Capture the cell that displays the provided text and extract its (X, Y) central coordinate. 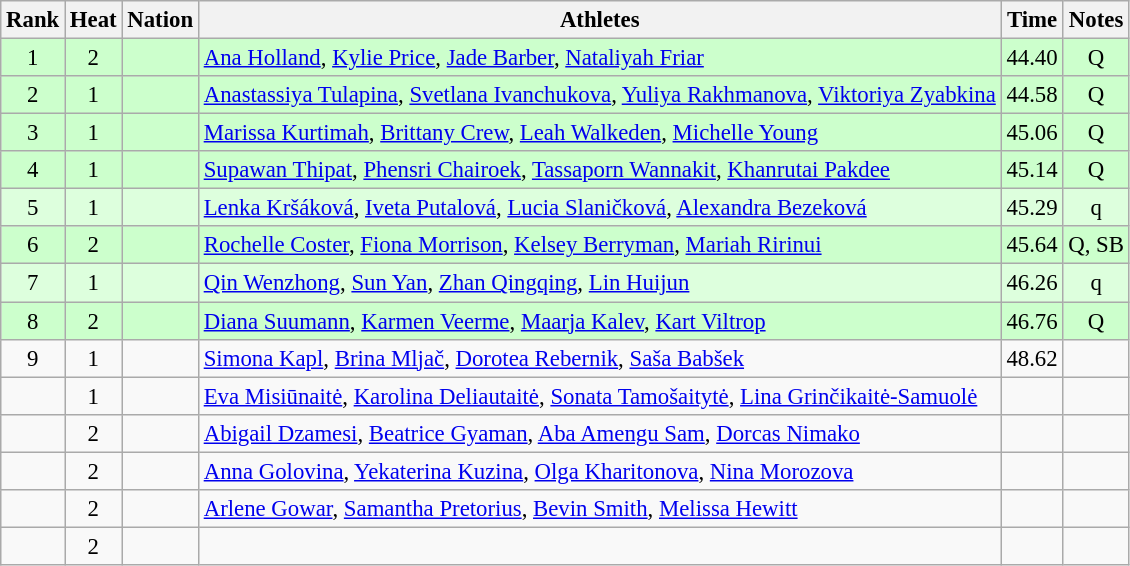
4 (33, 170)
Nation (160, 20)
Diana Suumann, Karmen Veerme, Maarja Kalev, Kart Viltrop (600, 321)
45.14 (1032, 170)
Athletes (600, 20)
7 (33, 283)
9 (33, 358)
44.40 (1032, 58)
Rank (33, 20)
Lenka Kršáková, Iveta Putalová, Lucia Slaničková, Alexandra Bezeková (600, 208)
Anna Golovina, Yekaterina Kuzina, Olga Kharitonova, Nina Morozova (600, 471)
45.06 (1032, 133)
5 (33, 208)
6 (33, 245)
Arlene Gowar, Samantha Pretorius, Bevin Smith, Melissa Hewitt (600, 509)
46.76 (1032, 321)
46.26 (1032, 283)
Ana Holland, Kylie Price, Jade Barber, Nataliyah Friar (600, 58)
8 (33, 321)
Abigail Dzamesi, Beatrice Gyaman, Aba Amengu Sam, Dorcas Nimako (600, 433)
Anastassiya Tulapina, Svetlana Ivanchukova, Yuliya Rakhmanova, Viktoriya Zyabkina (600, 95)
44.58 (1032, 95)
45.29 (1032, 208)
Rochelle Coster, Fiona Morrison, Kelsey Berryman, Mariah Ririnui (600, 245)
Time (1032, 20)
45.64 (1032, 245)
Supawan Thipat, Phensri Chairoek, Tassaporn Wannakit, Khanrutai Pakdee (600, 170)
48.62 (1032, 358)
Simona Kapl, Brina Mljač, Dorotea Rebernik, Saša Babšek (600, 358)
Notes (1096, 20)
Marissa Kurtimah, Brittany Crew, Leah Walkeden, Michelle Young (600, 133)
Qin Wenzhong, Sun Yan, Zhan Qingqing, Lin Huijun (600, 283)
Eva Misiūnaitė, Karolina Deliautaitė, Sonata Tamošaitytė, Lina Grinčikaitė-Samuolė (600, 396)
Heat (94, 20)
3 (33, 133)
Q, SB (1096, 245)
